Search for the cell housing the specified text and yield its [x, y] center coordinate. 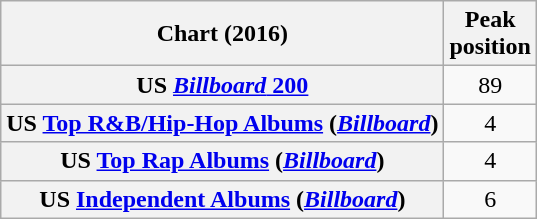
US Independent Albums (Billboard) [222, 199]
Chart (2016) [222, 34]
Peakposition [490, 34]
US Billboard 200 [222, 85]
89 [490, 85]
US Top R&B/Hip-Hop Albums (Billboard) [222, 123]
US Top Rap Albums (Billboard) [222, 161]
6 [490, 199]
